Scan for the cell matching the given text and deliver its [x, y] coordinate at center. 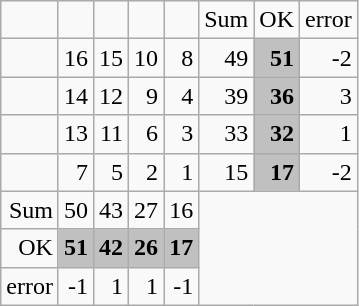
8 [182, 58]
4 [182, 96]
42 [112, 248]
27 [146, 210]
13 [76, 134]
33 [226, 134]
2 [146, 172]
6 [146, 134]
36 [277, 96]
32 [277, 134]
43 [112, 210]
12 [112, 96]
10 [146, 58]
14 [76, 96]
50 [76, 210]
11 [112, 134]
5 [112, 172]
49 [226, 58]
26 [146, 248]
7 [76, 172]
39 [226, 96]
9 [146, 96]
